For the text-containing cell, return its midpoint in [X, Y] coordinate format. 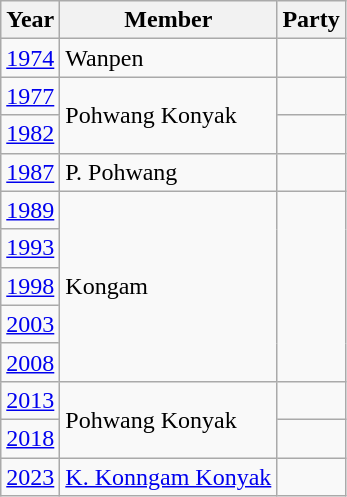
1977 [30, 96]
Member [168, 20]
Wanpen [168, 58]
Party [311, 20]
1998 [30, 286]
1982 [30, 134]
2023 [30, 477]
Year [30, 20]
1989 [30, 210]
1974 [30, 58]
2008 [30, 362]
1993 [30, 248]
1987 [30, 172]
Kongam [168, 286]
2018 [30, 438]
2013 [30, 400]
K. Konngam Konyak [168, 477]
P. Pohwang [168, 172]
2003 [30, 324]
